Provide the (x, y) coordinate of the cell's center where the given text is located.  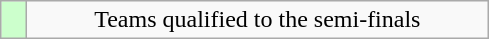
Teams qualified to the semi-finals (258, 20)
